Capture the cell that displays the provided text and extract its [X, Y] central coordinate. 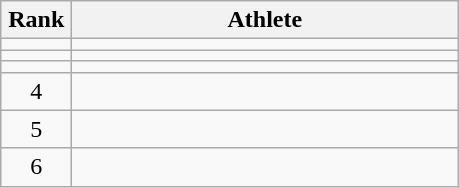
Athlete [265, 20]
6 [36, 167]
Rank [36, 20]
5 [36, 129]
4 [36, 91]
